Provide the (X, Y) coordinate of the cell's center where the given text is located.  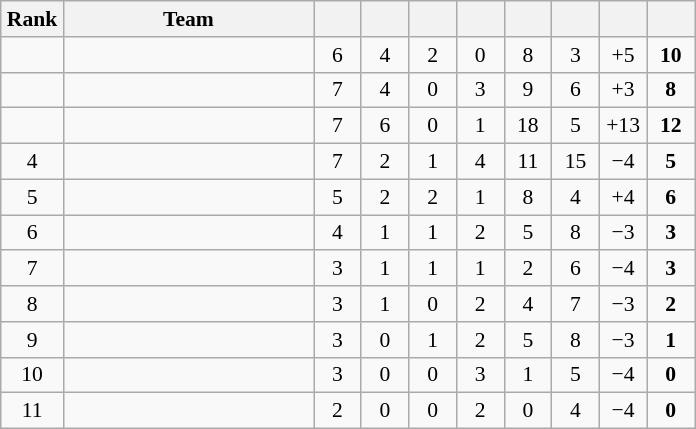
+4 (623, 197)
+3 (623, 90)
+13 (623, 126)
15 (576, 162)
+5 (623, 55)
18 (528, 126)
12 (671, 126)
Rank (32, 19)
Team (188, 19)
